Search for the cell housing the specified text and yield its (x, y) center coordinate. 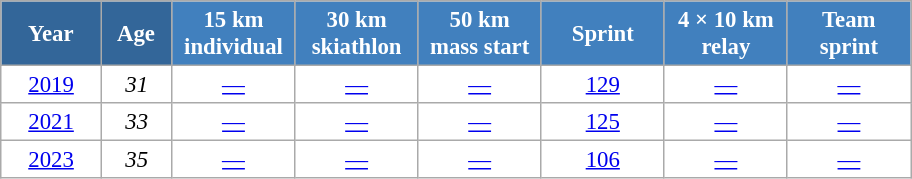
Team sprint (848, 34)
50 km mass start (480, 34)
2023 (52, 160)
Year (52, 34)
125 (602, 122)
30 km skiathlon (356, 34)
106 (602, 160)
2021 (52, 122)
4 × 10 km relay (726, 34)
Sprint (602, 34)
15 km individual (234, 34)
129 (602, 85)
31 (136, 85)
33 (136, 122)
35 (136, 160)
2019 (52, 85)
Age (136, 34)
